Pinpoint the cell where the given text exists, returning its (x, y) midpoint coordinate. 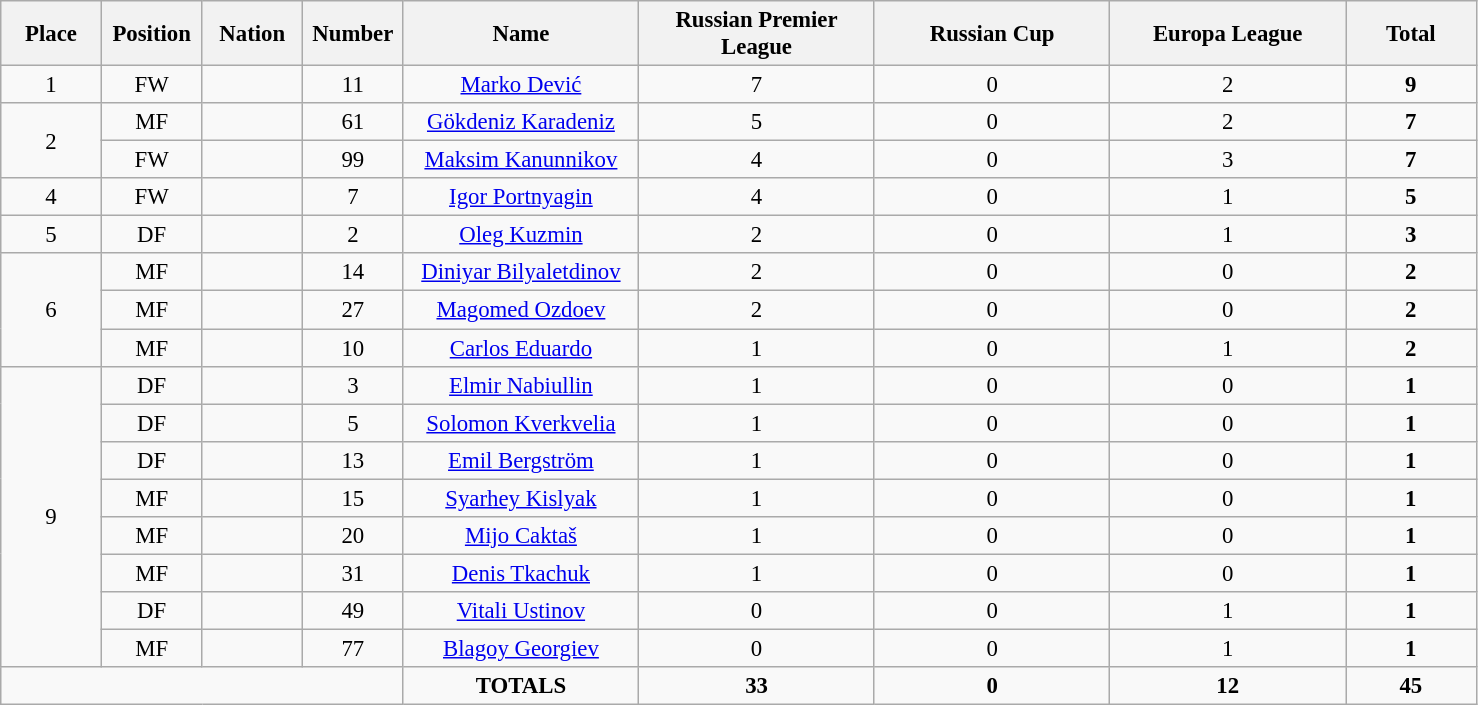
Emil Bergström (521, 460)
14 (354, 273)
Solomon Kverkvelia (521, 423)
Russian Cup (992, 34)
Nation (252, 34)
Place (52, 34)
Mijo Caktaš (521, 536)
Position (152, 34)
45 (1412, 686)
Europa League (1228, 34)
Total (1412, 34)
99 (354, 160)
Marko Dević (521, 85)
Vitali Ustinov (521, 611)
Denis Tkachuk (521, 573)
Number (354, 34)
20 (354, 536)
6 (52, 310)
13 (354, 460)
Elmir Nabiullin (521, 385)
Blagoy Georgiev (521, 648)
77 (354, 648)
Gökdeniz Karadeniz (521, 122)
Diniyar Bilyaletdinov (521, 273)
10 (354, 348)
31 (354, 573)
Carlos Eduardo (521, 348)
49 (354, 611)
Russian Premier League (757, 34)
Igor Portnyagin (521, 197)
33 (757, 686)
Syarhey Kislyak (521, 498)
Name (521, 34)
11 (354, 85)
TOTALS (521, 686)
61 (354, 122)
27 (354, 310)
Maksim Kanunnikov (521, 160)
15 (354, 498)
Oleg Kuzmin (521, 235)
12 (1228, 686)
Magomed Ozdoev (521, 310)
